Search for the cell housing the specified text and yield its (x, y) center coordinate. 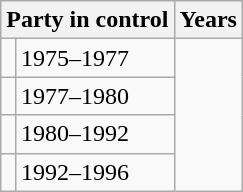
1980–1992 (94, 134)
1992–1996 (94, 172)
Years (208, 20)
1975–1977 (94, 58)
1977–1980 (94, 96)
Party in control (88, 20)
